Locate the cell with the specified text and output its [x, y] center coordinate. 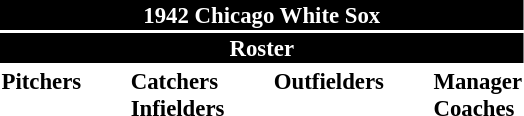
Roster [262, 48]
1942 Chicago White Sox [262, 15]
